Determine the (x, y) coordinate at the center of the cell enclosing the given text.  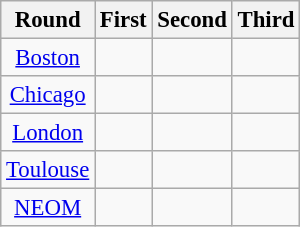
Boston (48, 58)
First (124, 20)
Second (192, 20)
Third (266, 20)
NEOM (48, 208)
Toulouse (48, 170)
Chicago (48, 95)
Round (48, 20)
London (48, 133)
